Pinpoint the cell where the given text exists, returning its (X, Y) midpoint coordinate. 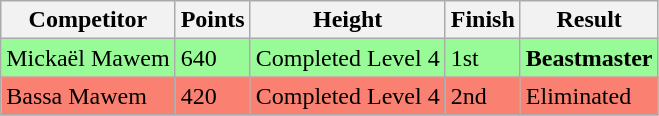
420 (212, 96)
Points (212, 20)
640 (212, 58)
Height (348, 20)
Mickaël Mawem (88, 58)
Eliminated (589, 96)
Finish (482, 20)
Bassa Mawem (88, 96)
Result (589, 20)
Competitor (88, 20)
1st (482, 58)
Beastmaster (589, 58)
2nd (482, 96)
